Return the (x, y) coordinate for the center point of the cell that contains the specified text.  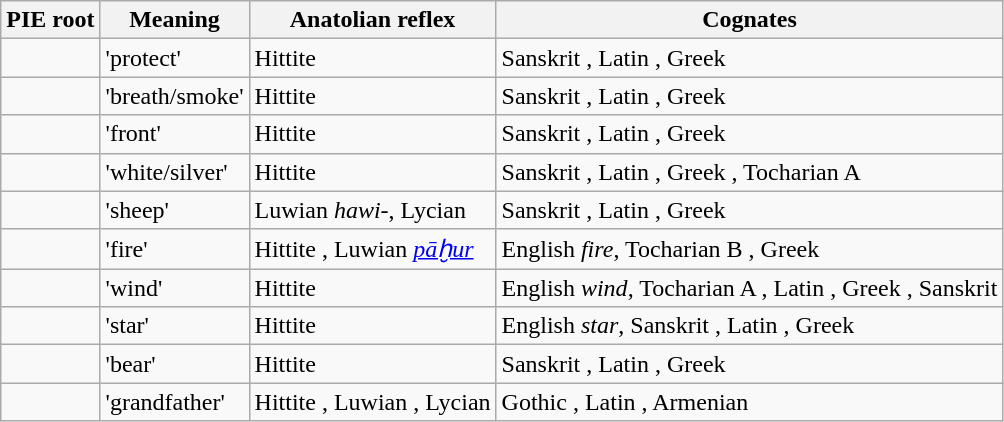
'breath/smoke' (174, 96)
'star' (174, 326)
Cognates (750, 20)
English fire, Tocharian B , Greek (750, 249)
English wind, Tocharian A , Latin , Greek , Sanskrit (750, 288)
'protect' (174, 58)
Hittite , Luwian pāḫur (372, 249)
English star, Sanskrit , Latin , Greek (750, 326)
'grandfather' (174, 402)
Luwian hawi-, Lycian (372, 210)
PIE root (50, 20)
Meaning (174, 20)
Gothic , Latin , Armenian (750, 402)
'wind' (174, 288)
'front' (174, 134)
Anatolian reflex (372, 20)
'white/silver' (174, 172)
Hittite , Luwian , Lycian (372, 402)
'sheep' (174, 210)
Sanskrit , Latin , Greek , Tocharian A (750, 172)
'fire' (174, 249)
'bear' (174, 364)
